Determine the (x, y) coordinate at the center of the cell enclosing the given text.  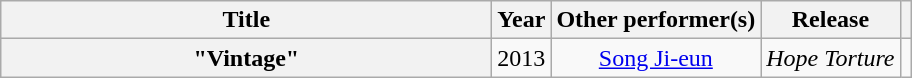
Release (830, 20)
Year (522, 20)
Song Ji-eun (656, 58)
"Vintage" (246, 58)
Hope Torture (830, 58)
2013 (522, 58)
Title (246, 20)
Other performer(s) (656, 20)
